Output the (X, Y) coordinate of the center of the cell containing the given text.  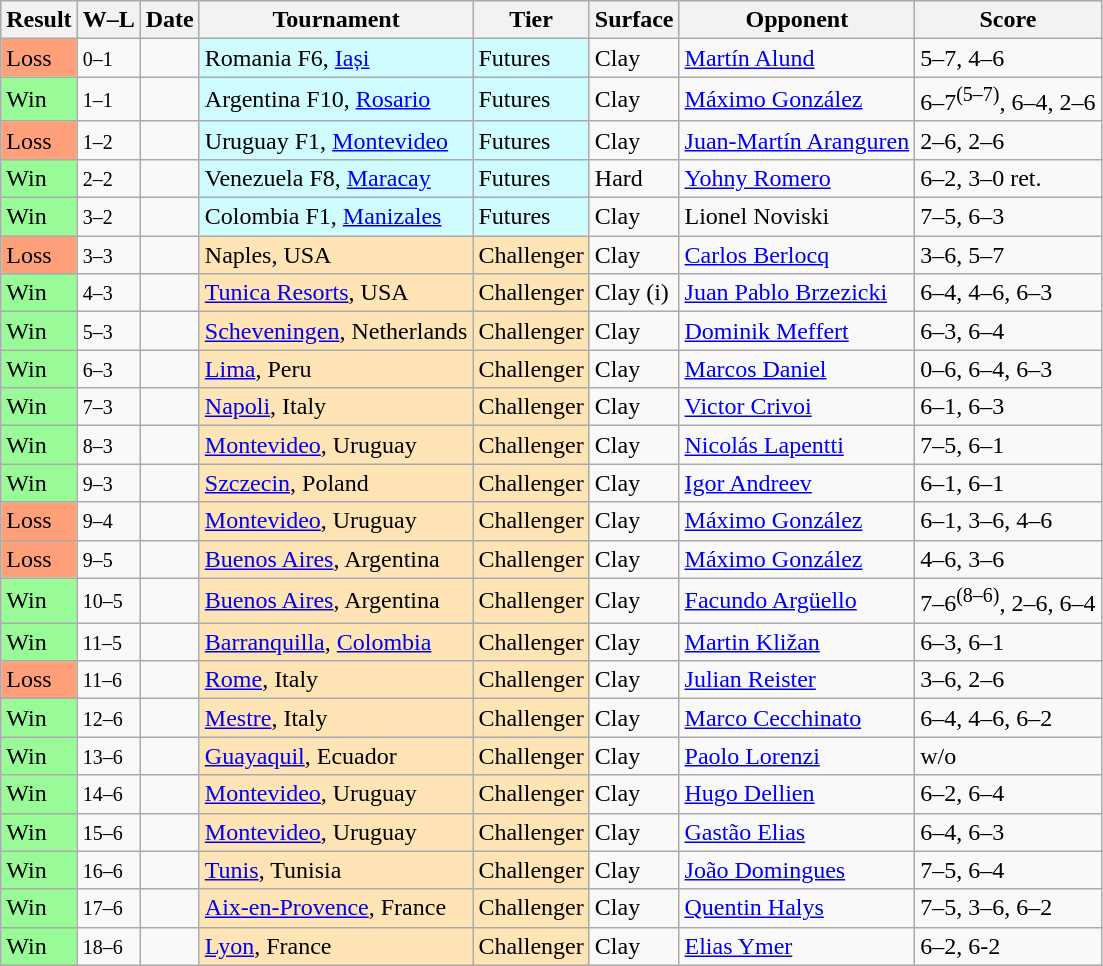
Romania F6, Iași (336, 58)
Paolo Lorenzi (797, 756)
17–6 (108, 908)
9–5 (108, 559)
6–4, 4–6, 6–2 (1008, 718)
7–5, 6–4 (1008, 870)
Rome, Italy (336, 680)
Guayaquil, Ecuador (336, 756)
Lionel Noviski (797, 217)
6–2, 6–4 (1008, 794)
6–4, 4–6, 6–3 (1008, 293)
Carlos Berlocq (797, 255)
Tier (531, 20)
Clay (i) (634, 293)
Lima, Peru (336, 369)
Marco Cecchinato (797, 718)
João Domingues (797, 870)
Result (39, 20)
12–6 (108, 718)
14–6 (108, 794)
6–2, 6-2 (1008, 946)
7–5, 3–6, 6–2 (1008, 908)
Juan Pablo Brzezicki (797, 293)
6–1, 6–1 (1008, 483)
Igor Andreev (797, 483)
3–2 (108, 217)
6–1, 6–3 (1008, 407)
7–3 (108, 407)
Hugo Dellien (797, 794)
9–4 (108, 521)
Gastão Elias (797, 832)
Argentina F10, Rosario (336, 100)
Szczecin, Poland (336, 483)
6–1, 3–6, 4–6 (1008, 521)
Marcos Daniel (797, 369)
Mestre, Italy (336, 718)
8–3 (108, 445)
7–6(8–6), 2–6, 6–4 (1008, 600)
0–6, 6–4, 6–3 (1008, 369)
3–6, 5–7 (1008, 255)
15–6 (108, 832)
10–5 (108, 600)
Victor Crivoi (797, 407)
Lyon, France (336, 946)
Uruguay F1, Montevideo (336, 140)
6–3, 6–4 (1008, 331)
Nicolás Lapentti (797, 445)
6–7(5–7), 6–4, 2–6 (1008, 100)
5–7, 4–6 (1008, 58)
Juan-Martín Aranguren (797, 140)
Scheveningen, Netherlands (336, 331)
4–3 (108, 293)
Julian Reister (797, 680)
Dominik Meffert (797, 331)
6–3, 6–1 (1008, 642)
2–6, 2–6 (1008, 140)
0–1 (108, 58)
Napoli, Italy (336, 407)
Quentin Halys (797, 908)
Hard (634, 178)
Martín Alund (797, 58)
9–3 (108, 483)
W–L (108, 20)
1–2 (108, 140)
Elias Ymer (797, 946)
Date (170, 20)
Martin Kližan (797, 642)
11–6 (108, 680)
11–5 (108, 642)
Venezuela F8, Maracay (336, 178)
4–6, 3–6 (1008, 559)
13–6 (108, 756)
w/o (1008, 756)
Score (1008, 20)
Tunis, Tunisia (336, 870)
Tunica Resorts, USA (336, 293)
Aix-en-Provence, France (336, 908)
1–1 (108, 100)
2–2 (108, 178)
7–5, 6–3 (1008, 217)
7–5, 6–1 (1008, 445)
6–3 (108, 369)
Colombia F1, Manizales (336, 217)
6–4, 6–3 (1008, 832)
5–3 (108, 331)
Tournament (336, 20)
Facundo Argüello (797, 600)
3–3 (108, 255)
Naples, USA (336, 255)
Opponent (797, 20)
Surface (634, 20)
18–6 (108, 946)
Barranquilla, Colombia (336, 642)
3–6, 2–6 (1008, 680)
6–2, 3–0 ret. (1008, 178)
Yohny Romero (797, 178)
16–6 (108, 870)
